Extract the [x, y] coordinate from the center of the cell holding the provided text.  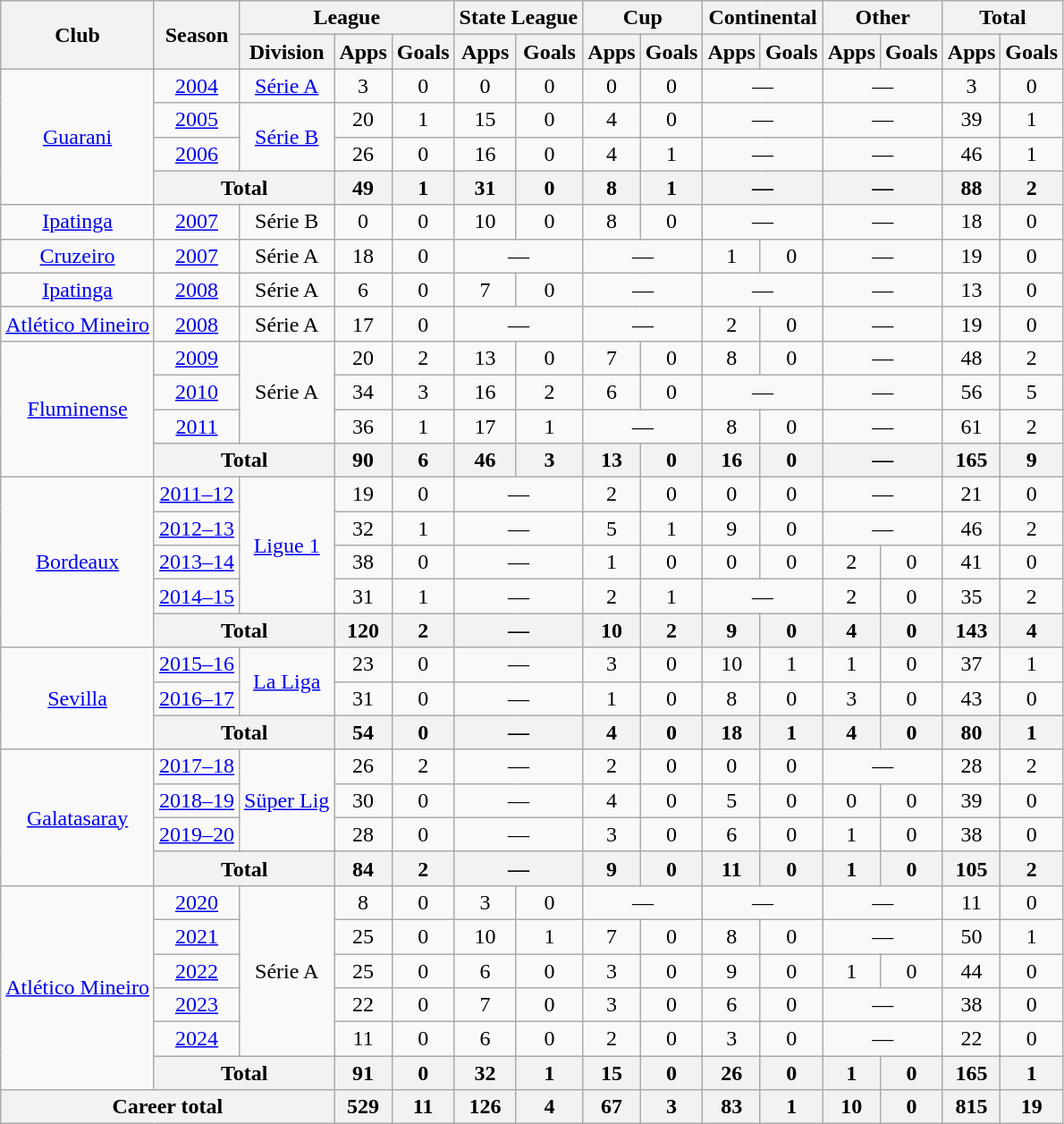
2011–12 [197, 494]
2015–16 [197, 664]
Galatasaray [78, 817]
Division [287, 52]
2023 [197, 1005]
Bordeaux [78, 562]
37 [971, 664]
48 [971, 358]
Cruzeiro [78, 256]
Career total [168, 1107]
2009 [197, 358]
Continental [763, 18]
49 [363, 188]
2020 [197, 902]
105 [971, 868]
2014–15 [197, 596]
50 [971, 936]
83 [731, 1107]
35 [971, 596]
2004 [197, 86]
529 [363, 1107]
44 [971, 970]
Club [78, 35]
Fluminense [78, 409]
67 [612, 1107]
2010 [197, 392]
120 [363, 630]
Season [197, 35]
Ligue 1 [287, 545]
815 [971, 1107]
36 [363, 427]
2016–17 [197, 698]
88 [971, 188]
League [347, 18]
Guarani [78, 137]
23 [363, 664]
2021 [197, 936]
Cup [643, 18]
Süper Lig [287, 800]
21 [971, 494]
80 [971, 732]
State League [519, 18]
56 [971, 392]
126 [485, 1107]
61 [971, 427]
2006 [197, 154]
84 [363, 868]
90 [363, 461]
91 [363, 1073]
43 [971, 698]
2017–18 [197, 766]
Sevilla [78, 698]
La Liga [287, 681]
30 [363, 800]
2011 [197, 427]
Other [882, 18]
41 [971, 562]
2013–14 [197, 562]
2018–19 [197, 800]
143 [971, 630]
2005 [197, 120]
54 [363, 732]
34 [363, 392]
2022 [197, 970]
2024 [197, 1039]
2019–20 [197, 834]
2012–13 [197, 528]
